Return [x, y] of the center of cell containing provided text 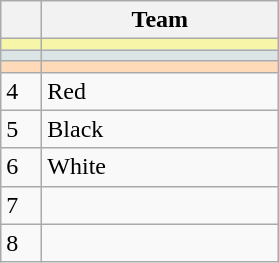
Team [160, 20]
7 [22, 205]
8 [22, 243]
4 [22, 91]
Black [160, 129]
6 [22, 167]
Red [160, 91]
5 [22, 129]
White [160, 167]
